Pinpoint the cell where the given text exists, returning its (x, y) midpoint coordinate. 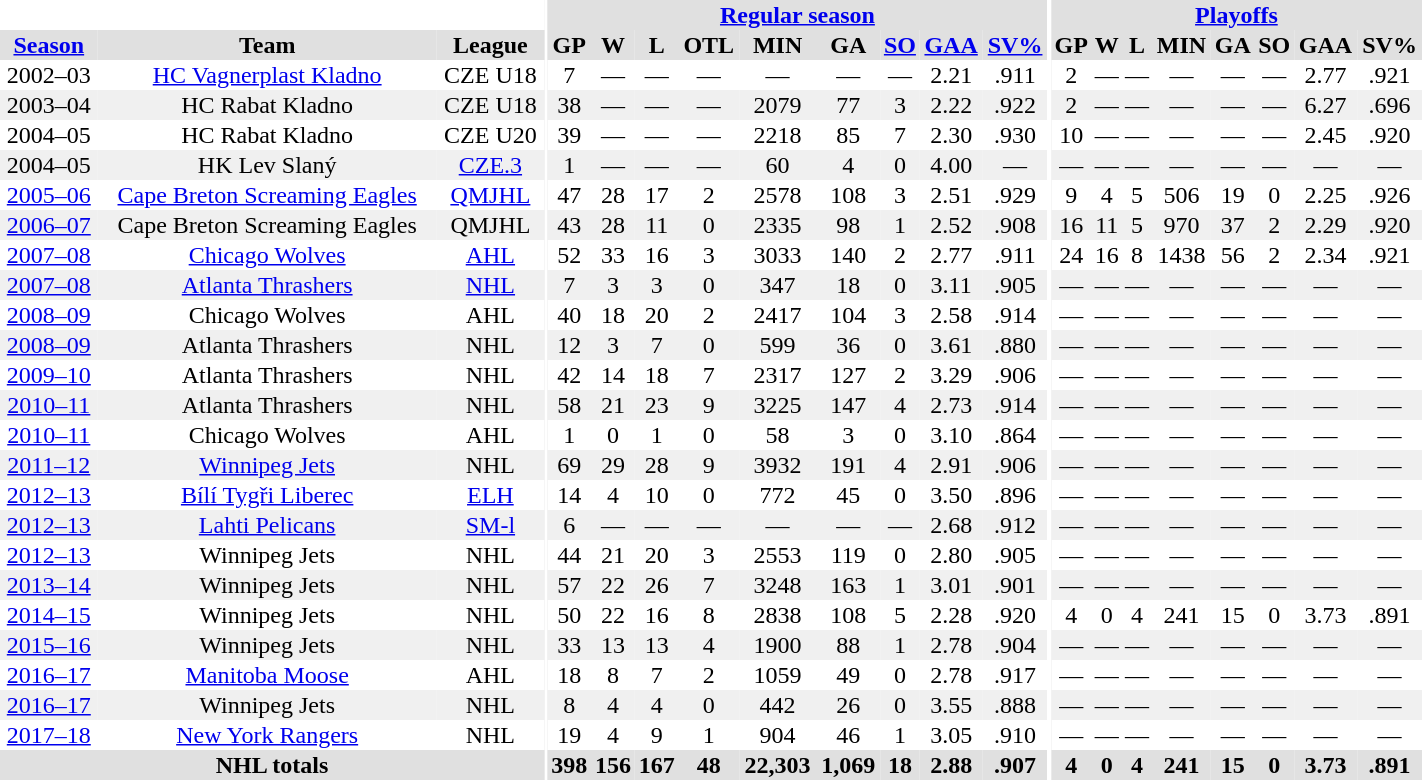
98 (848, 225)
3.50 (952, 495)
2.91 (952, 465)
3932 (778, 465)
2.58 (952, 315)
HK Lev Slaný (268, 165)
1059 (778, 675)
3.10 (952, 435)
.904 (1016, 645)
2.29 (1326, 225)
3.55 (952, 705)
2006–07 (49, 225)
.896 (1016, 495)
OTL (709, 45)
.908 (1016, 225)
New York Rangers (268, 735)
2.25 (1326, 195)
2.21 (952, 75)
38 (569, 105)
.880 (1016, 345)
.917 (1016, 675)
3.29 (952, 375)
2.22 (952, 105)
1,069 (848, 765)
HC Vagnerplast Kladno (268, 75)
2335 (778, 225)
3.11 (952, 285)
119 (848, 555)
2.51 (952, 195)
2.52 (952, 225)
2.30 (952, 135)
2.28 (952, 615)
970 (1182, 225)
3248 (778, 585)
127 (848, 375)
2578 (778, 195)
Season (49, 45)
60 (778, 165)
CZE U20 (490, 135)
47 (569, 195)
SM-l (490, 525)
2.45 (1326, 135)
140 (848, 255)
156 (613, 765)
2.34 (1326, 255)
22,303 (778, 765)
.696 (1390, 105)
3.05 (952, 735)
2017–18 (49, 735)
.910 (1016, 735)
1438 (1182, 255)
2218 (778, 135)
NHL totals (272, 765)
46 (848, 735)
167 (657, 765)
4.00 (952, 165)
88 (848, 645)
.901 (1016, 585)
Lahti Pelicans (268, 525)
442 (778, 705)
6 (569, 525)
398 (569, 765)
52 (569, 255)
49 (848, 675)
.912 (1016, 525)
3033 (778, 255)
2.68 (952, 525)
39 (569, 135)
3.01 (952, 585)
.888 (1016, 705)
77 (848, 105)
44 (569, 555)
45 (848, 495)
Manitoba Moose (268, 675)
85 (848, 135)
599 (778, 345)
Regular season (797, 15)
48 (709, 765)
2553 (778, 555)
50 (569, 615)
2013–14 (49, 585)
69 (569, 465)
43 (569, 225)
Playoffs (1236, 15)
37 (1233, 225)
2003–04 (49, 105)
104 (848, 315)
2317 (778, 375)
40 (569, 315)
3.61 (952, 345)
2009–10 (49, 375)
163 (848, 585)
17 (657, 195)
.864 (1016, 435)
.922 (1016, 105)
2079 (778, 105)
2015–16 (49, 645)
2.80 (952, 555)
29 (613, 465)
347 (778, 285)
Team (268, 45)
2.88 (952, 765)
12 (569, 345)
904 (778, 735)
.929 (1016, 195)
56 (1233, 255)
Bílí Tygři Liberec (268, 495)
191 (848, 465)
6.27 (1326, 105)
147 (848, 405)
2002–03 (49, 75)
506 (1182, 195)
36 (848, 345)
772 (778, 495)
League (490, 45)
.907 (1016, 765)
2011–12 (49, 465)
.926 (1390, 195)
2417 (778, 315)
2.73 (952, 405)
3225 (778, 405)
ELH (490, 495)
1900 (778, 645)
2838 (778, 615)
.930 (1016, 135)
23 (657, 405)
42 (569, 375)
2005–06 (49, 195)
2014–15 (49, 615)
24 (1072, 255)
CZE.3 (490, 165)
57 (569, 585)
